Search for the cell housing the specified text and yield its [X, Y] center coordinate. 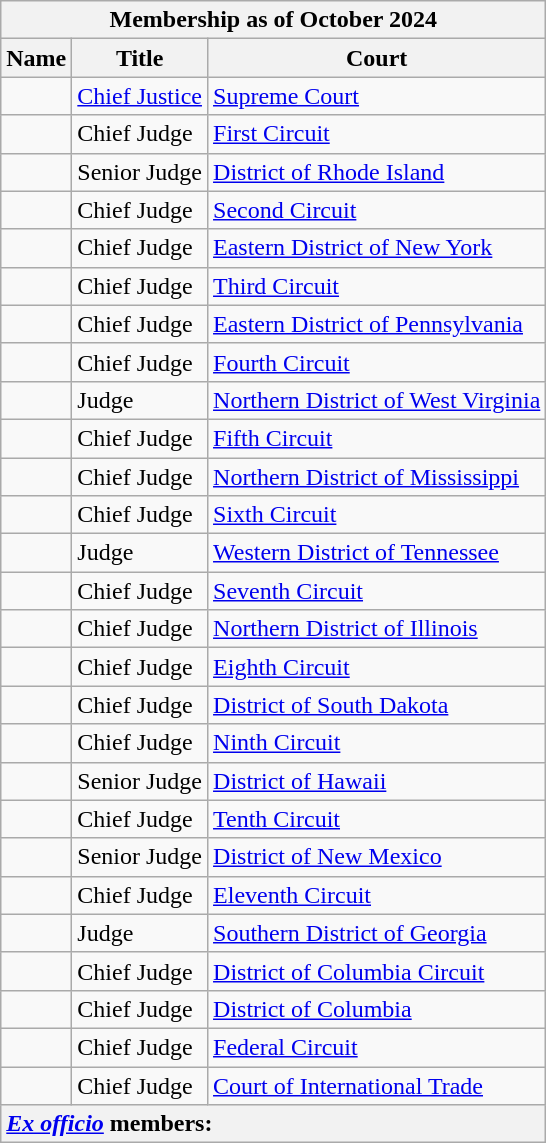
Northern District of Mississippi [377, 477]
Eastern District of New York [377, 248]
District of Hawaii [377, 781]
Ex officio members: [274, 1124]
Federal Circuit [377, 1047]
Supreme Court [377, 96]
Western District of Tennessee [377, 553]
Tenth Circuit [377, 819]
District of New Mexico [377, 857]
Court of International Trade [377, 1085]
First Circuit [377, 134]
Northern District of West Virginia [377, 400]
Southern District of Georgia [377, 933]
Eleventh Circuit [377, 895]
Chief Justice [140, 96]
Northern District of Illinois [377, 629]
Eighth Circuit [377, 667]
Name [36, 58]
Sixth Circuit [377, 515]
Third Circuit [377, 286]
District of South Dakota [377, 705]
Fifth Circuit [377, 438]
Eastern District of Pennsylvania [377, 324]
Membership as of October 2024 [274, 20]
District of Columbia Circuit [377, 971]
Title [140, 58]
Ninth Circuit [377, 743]
Court [377, 58]
District of Rhode Island [377, 172]
District of Columbia [377, 1009]
Seventh Circuit [377, 591]
Second Circuit [377, 210]
Fourth Circuit [377, 362]
